Locate the cell with the specified text and output its [X, Y] center coordinate. 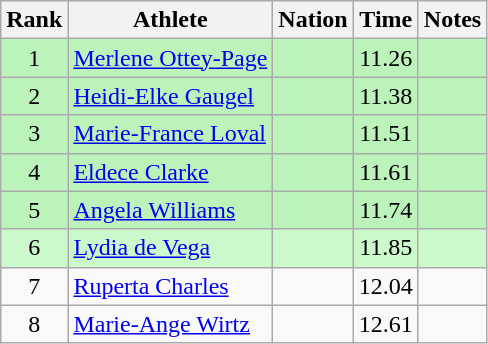
Ruperta Charles [170, 286]
5 [34, 210]
11.85 [386, 248]
12.61 [386, 324]
11.38 [386, 96]
Notes [452, 20]
Eldece Clarke [170, 172]
3 [34, 134]
Lydia de Vega [170, 248]
Marie-France Loval [170, 134]
Rank [34, 20]
1 [34, 58]
Merlene Ottey-Page [170, 58]
Time [386, 20]
4 [34, 172]
12.04 [386, 286]
6 [34, 248]
11.74 [386, 210]
Angela Williams [170, 210]
8 [34, 324]
11.51 [386, 134]
Heidi-Elke Gaugel [170, 96]
2 [34, 96]
11.26 [386, 58]
Nation [313, 20]
Athlete [170, 20]
7 [34, 286]
Marie-Ange Wirtz [170, 324]
11.61 [386, 172]
